Capture the cell that displays the provided text and extract its (X, Y) central coordinate. 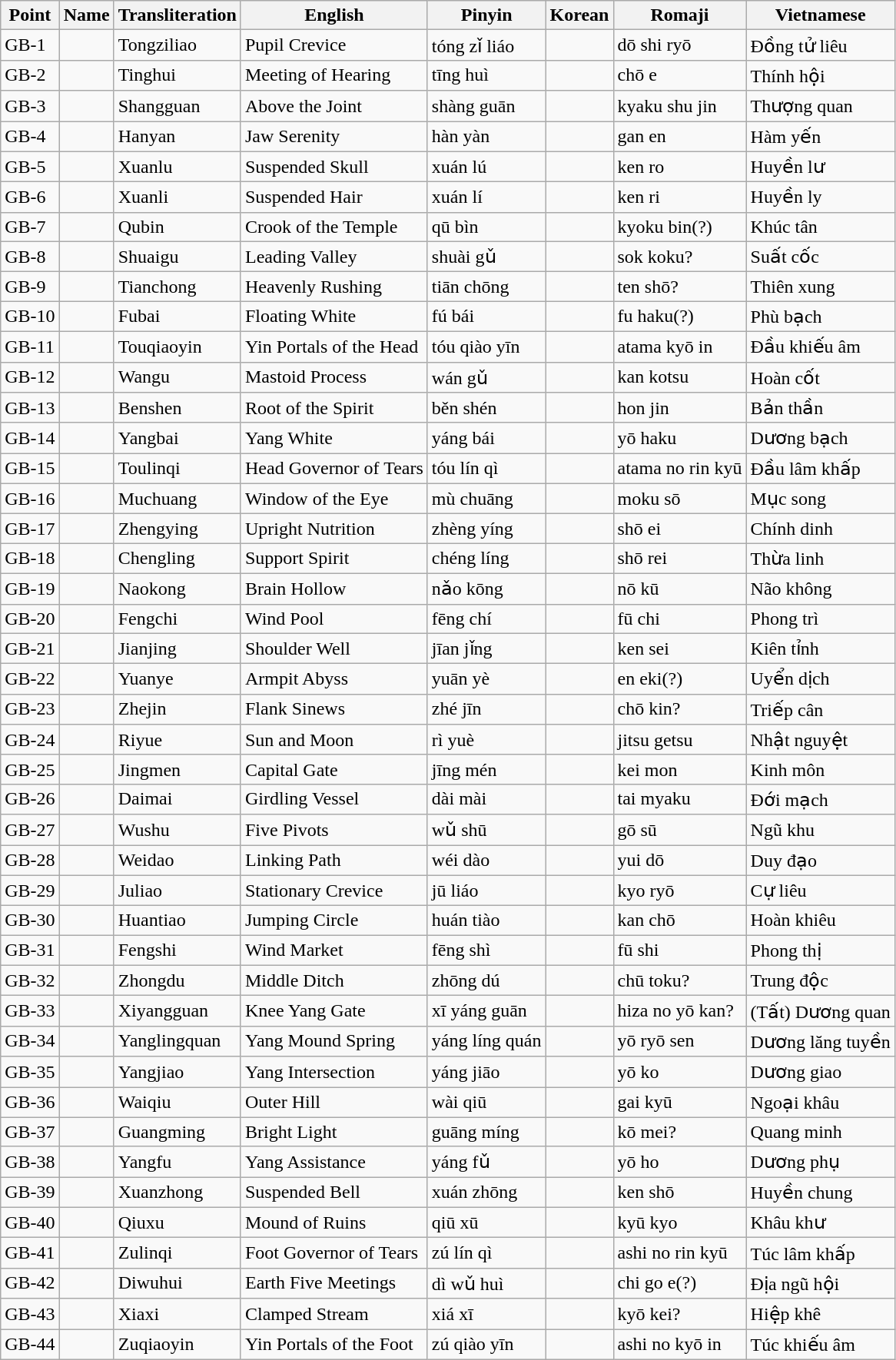
tīng huì (486, 75)
Hoàn khiêu (821, 920)
Jaw Serenity (334, 137)
Jingmen (177, 769)
zhèng yíng (486, 529)
GB-43 (30, 1314)
Upright Nutrition (334, 529)
zú qiào yīn (486, 1345)
Romaji (679, 15)
wán gǔ (486, 377)
GB-28 (30, 861)
GB-12 (30, 377)
tiān chōng (486, 287)
GB-9 (30, 287)
Heavenly Rushing (334, 287)
Phong thị (821, 950)
Wushu (177, 830)
GB-33 (30, 1011)
Name (86, 15)
yō ho (679, 1162)
Above the Joint (334, 106)
Zhongdu (177, 980)
Chengling (177, 559)
zhōng dú (486, 980)
Zulinqi (177, 1253)
ken ri (679, 197)
GB-23 (30, 709)
GB-4 (30, 137)
Zuqiaoyin (177, 1345)
Yuanye (177, 679)
hàn yàn (486, 137)
GB-7 (30, 227)
Địa ngũ hội (821, 1283)
Hoàn cốt (821, 377)
zú lín qì (486, 1253)
GB-27 (30, 830)
Yangfu (177, 1162)
shàng guān (486, 106)
Leading Valley (334, 257)
Yanglingquan (177, 1041)
Thiên xung (821, 287)
Túc lâm khấp (821, 1253)
Dương lăng tuyền (821, 1041)
Fengshi (177, 950)
Yin Portals of the Foot (334, 1345)
chō kin? (679, 709)
Suspended Bell (334, 1192)
běn shén (486, 408)
ken sei (679, 648)
tóng zǐ liáo (486, 45)
Waiqiu (177, 1102)
fú bái (486, 317)
mù chuāng (486, 499)
GB-31 (30, 950)
Pupil Crevice (334, 45)
Muchuang (177, 499)
Hàm yến (821, 137)
GB-32 (30, 980)
Não không (821, 589)
Cự liêu (821, 891)
Túc khiếu âm (821, 1345)
Trung độc (821, 980)
Sun and Moon (334, 740)
Yin Portals of the Head (334, 347)
xuán zhōng (486, 1192)
Naokong (177, 589)
wǔ shū (486, 830)
Qiuxu (177, 1222)
Fengchi (177, 619)
gai kyū (679, 1102)
Qubin (177, 227)
Flank Sinews (334, 709)
Hiệp khê (821, 1314)
xiá xī (486, 1314)
GB-29 (30, 891)
GB-18 (30, 559)
GB-6 (30, 197)
jū liáo (486, 891)
Floating White (334, 317)
ten shō? (679, 287)
nǎo kōng (486, 589)
Thượng quan (821, 106)
wéi dào (486, 861)
GB-16 (30, 499)
Riyue (177, 740)
xuán lí (486, 197)
GB-25 (30, 769)
Mastoid Process (334, 377)
Root of the Spirit (334, 408)
en eki(?) (679, 679)
yō ko (679, 1072)
gō sū (679, 830)
yuān yè (486, 679)
qiū xū (486, 1222)
Đới mạch (821, 799)
yui dō (679, 861)
GB-30 (30, 920)
kyū kyo (679, 1222)
sok koku? (679, 257)
Meeting of Hearing (334, 75)
Knee Yang Gate (334, 1011)
Touqiaoyin (177, 347)
huán tiào (486, 920)
GB-3 (30, 106)
GB-11 (30, 347)
ashi no rin kyū (679, 1253)
kyo ryō (679, 891)
Suspended Hair (334, 197)
shuài gǔ (486, 257)
jitsu getsu (679, 740)
shō ei (679, 529)
Five Pivots (334, 830)
Weidao (177, 861)
kyaku shu jin (679, 106)
Window of the Eye (334, 499)
tóu lín qì (486, 469)
hiza no yō kan? (679, 1011)
Head Governor of Tears (334, 469)
Xuanzhong (177, 1192)
fēng shì (486, 950)
Vietnamese (821, 15)
GB-44 (30, 1345)
Yang Intersection (334, 1072)
GB-1 (30, 45)
Ngũ khu (821, 830)
Juliao (177, 891)
Phù bạch (821, 317)
fū shi (679, 950)
Toulinqi (177, 469)
atama no rin kyū (679, 469)
kan kotsu (679, 377)
GB-36 (30, 1102)
GB-37 (30, 1132)
Xuanli (177, 197)
shō rei (679, 559)
GB-15 (30, 469)
Dương bạch (821, 438)
atama kyō in (679, 347)
Capital Gate (334, 769)
fu haku(?) (679, 317)
Outer Hill (334, 1102)
GB-39 (30, 1192)
Yang White (334, 438)
Jianjing (177, 648)
GB-8 (30, 257)
GB-42 (30, 1283)
GB-10 (30, 317)
jīng mén (486, 769)
hon jin (679, 408)
English (334, 15)
Thừa linh (821, 559)
Tongziliao (177, 45)
GB-19 (30, 589)
gan en (679, 137)
GB-5 (30, 167)
kyō kei? (679, 1314)
yō haku (679, 438)
Brain Hollow (334, 589)
dài mài (486, 799)
Linking Path (334, 861)
kō mei? (679, 1132)
GB-41 (30, 1253)
Crook of the Temple (334, 227)
Diwuhui (177, 1283)
Tianchong (177, 287)
Middle Ditch (334, 980)
Khúc tân (821, 227)
chéng líng (486, 559)
wài qiū (486, 1102)
nō kū (679, 589)
Thính hội (821, 75)
Tinghui (177, 75)
Bản thần (821, 408)
Daimai (177, 799)
Mục song (821, 499)
Ngoại khâu (821, 1102)
GB-38 (30, 1162)
GB-2 (30, 75)
Mound of Ruins (334, 1222)
Huyền lư (821, 167)
kyoku bin(?) (679, 227)
Shangguan (177, 106)
GB-34 (30, 1041)
chi go e(?) (679, 1283)
Fubai (177, 317)
Bright Light (334, 1132)
tai myaku (679, 799)
Huantiao (177, 920)
Point (30, 15)
zhé jīn (486, 709)
Khâu khư (821, 1222)
Xuanlu (177, 167)
Quang minh (821, 1132)
qū bìn (486, 227)
Xiyangguan (177, 1011)
Đồng tử liêu (821, 45)
yáng fǔ (486, 1162)
Huyền ly (821, 197)
Clamped Stream (334, 1314)
GB-17 (30, 529)
Zhengying (177, 529)
Suất cốc (821, 257)
Dương giao (821, 1072)
chō e (679, 75)
fēng chí (486, 619)
Chính dinh (821, 529)
Guangming (177, 1132)
Kinh môn (821, 769)
GB-40 (30, 1222)
Dương phụ (821, 1162)
Xiaxi (177, 1314)
Phong trì (821, 619)
GB-20 (30, 619)
Yangbai (177, 438)
chū toku? (679, 980)
GB-21 (30, 648)
xuán lú (486, 167)
Girdling Vessel (334, 799)
Đầu lâm khấp (821, 469)
GB-14 (30, 438)
Support Spirit (334, 559)
Đầu khiếu âm (821, 347)
Hanyan (177, 137)
yō ryō sen (679, 1041)
tóu qiào yīn (486, 347)
ken ro (679, 167)
ashi no kyō in (679, 1345)
Yang Mound Spring (334, 1041)
Yang Assistance (334, 1162)
kan chō (679, 920)
yáng líng quán (486, 1041)
Pinyin (486, 15)
Transliteration (177, 15)
guāng míng (486, 1132)
xī yáng guān (486, 1011)
dō shi ryō (679, 45)
GB-22 (30, 679)
Duy đạo (821, 861)
Zhejin (177, 709)
GB-13 (30, 408)
Kiên tỉnh (821, 648)
fū chi (679, 619)
ken shō (679, 1192)
yáng jiāo (486, 1072)
kei mon (679, 769)
GB-24 (30, 740)
Earth Five Meetings (334, 1283)
Huyền chung (821, 1192)
Shuaigu (177, 257)
yáng bái (486, 438)
Nhật nguyệt (821, 740)
Benshen (177, 408)
Wind Pool (334, 619)
rì yuè (486, 740)
Yangjiao (177, 1072)
dì wǔ huì (486, 1283)
moku sō (679, 499)
Armpit Abyss (334, 679)
Korean (579, 15)
Suspended Skull (334, 167)
Wangu (177, 377)
Uyển dịch (821, 679)
Wind Market (334, 950)
Foot Governor of Tears (334, 1253)
GB-35 (30, 1072)
Stationary Crevice (334, 891)
jīan jǐng (486, 648)
Jumping Circle (334, 920)
Triếp cân (821, 709)
Shoulder Well (334, 648)
GB-26 (30, 799)
(Tất) Dương quan (821, 1011)
